Output the (x, y) coordinate of the center of the cell containing the given text.  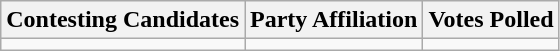
Contesting Candidates (123, 20)
Party Affiliation (334, 20)
Votes Polled (491, 20)
